Determine the [X, Y] coordinate at the center of the cell enclosing the given text.  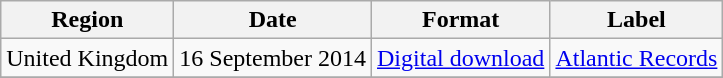
Format [461, 20]
Region [88, 20]
Label [636, 20]
United Kingdom [88, 58]
Atlantic Records [636, 58]
16 September 2014 [273, 58]
Digital download [461, 58]
Date [273, 20]
